Find where the given text appears and provide that cell's center as (X, Y) coordinate. 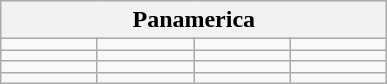
Panamerica (194, 20)
